Identify which cell holds the provided text, then report its (X, Y) central coordinate. 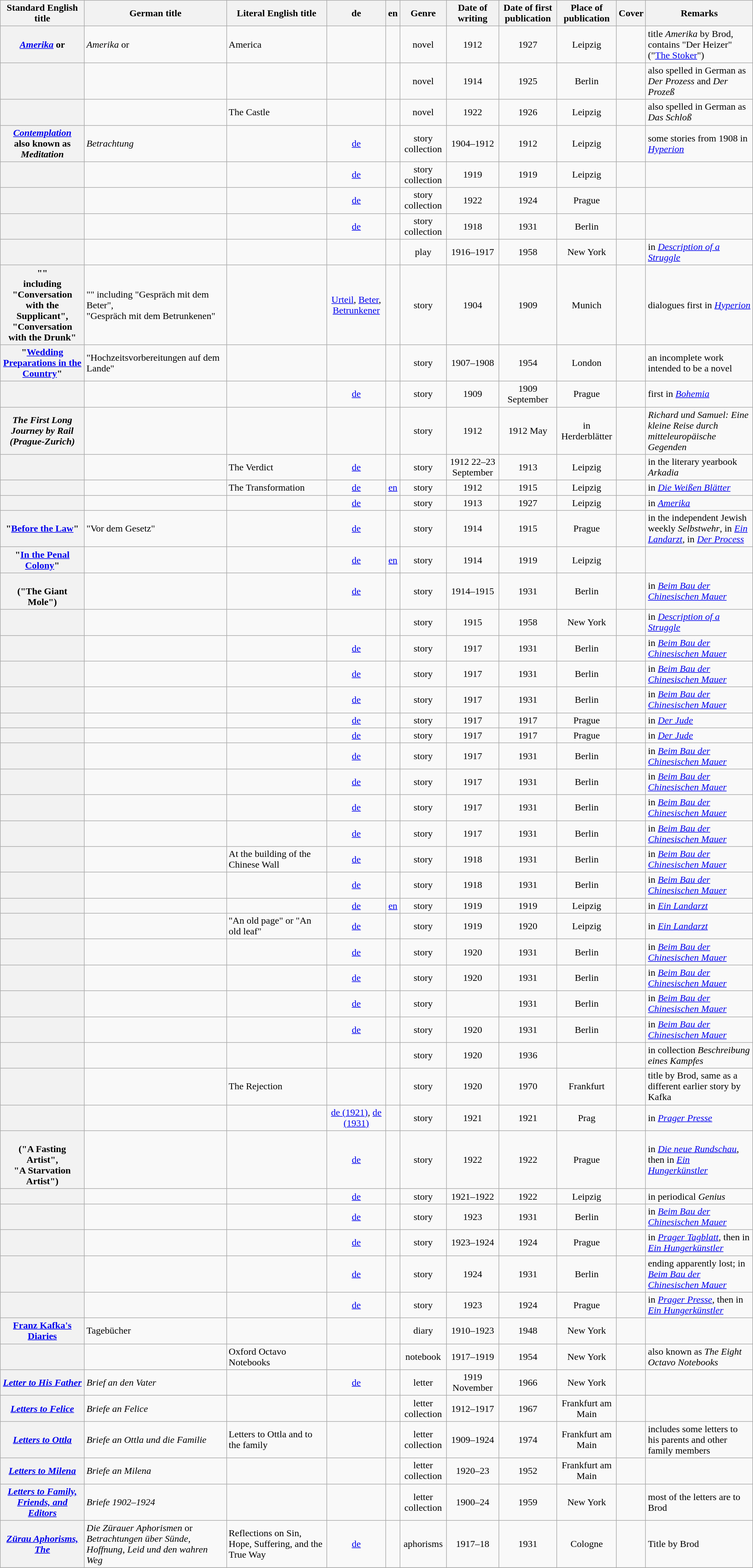
1921–1922 (473, 1196)
Betrachtung (155, 143)
diary (423, 1331)
Genre (423, 14)
1967 (528, 1409)
London (587, 363)
Place of publication (587, 14)
Date of writing (473, 14)
Reflections on Sin, Hope, Suffering, and the True Way (276, 1544)
in Prager Tagblatt, then in Ein Hungerkünstler (699, 1243)
Date of first publication (528, 14)
in Die Weißen Blätter (699, 488)
in the independent Jewish weekly Selbstwehr, in Ein Landarzt, in Der Process (699, 529)
in collection Beschreibung eines Kampfes (699, 1055)
Briefe an Milena (155, 1471)
Briefe an Ottla und die Familie (155, 1440)
aphorisms (423, 1544)
de (1921), de (1931) (356, 1118)
1912–1917 (473, 1409)
The Castle (276, 112)
Frankfurt (587, 1087)
Letters to Family, Friends, and Editors (42, 1502)
1904–1912 (473, 143)
Prag (587, 1118)
also known as The Eight Octavo Notebooks (699, 1357)
("The Giant Mole") (42, 591)
in Amerika (699, 503)
play (423, 252)
1919 November (473, 1382)
first in Bohemia (699, 394)
At the building of the Chinese Wall (276, 860)
title Amerika by Brod, contains "Der Heizer" ("The Stoker") (699, 44)
"Wedding Preparations in the Country" (42, 363)
notebook (423, 1357)
some stories from 1908 in Hyperion (699, 143)
America (276, 44)
1909 September (528, 394)
also spelled in German as Das Schloß (699, 112)
in Prager Presse, then in Ein Hungerkünstler (699, 1305)
"Vor dem Gesetz" (155, 529)
Title by Brod (699, 1544)
Cologne (587, 1544)
includes some letters to his parents and other family members (699, 1440)
1916–1917 (473, 252)
1966 (528, 1382)
Standard English title (42, 14)
in the literary yearbook Arkadia (699, 467)
Briefe an Felice (155, 1409)
Munich (587, 305)
Contemplationalso known as Meditation (42, 143)
1936 (528, 1055)
1912 22–23 September (473, 467)
1952 (528, 1471)
"In the Penal Colony" (42, 560)
1907–1908 (473, 363)
1910–1923 (473, 1331)
Letter to His Father (42, 1382)
ending apparently lost; in Beim Bau der Chinesischen Mauer (699, 1274)
1925 (528, 81)
also spelled in German as Der Prozess and Der Prozeß (699, 81)
Remarks (699, 14)
Urteil, Beter, Betrunkener (356, 305)
an incomplete work intended to be a novel (699, 363)
1904 (473, 305)
The First Long Journey by Rail (Prague-Zurich) (42, 431)
The Rejection (276, 1087)
Letters to Felice (42, 1409)
The Transformation (276, 488)
Briefe 1902–1924 (155, 1502)
1923–1924 (473, 1243)
"Hochzeitsvorbereitungen auf dem Lande" (155, 363)
1917–18 (473, 1544)
Literal English title (276, 14)
1900–24 (473, 1502)
1917–1919 (473, 1357)
1909–1924 (473, 1440)
1948 (528, 1331)
1912 May (528, 431)
"An old page" or "An old leaf" (276, 926)
1970 (528, 1087)
Tagebücher (155, 1331)
Franz Kafka's Diaries (42, 1331)
in Die neue Rundschau, then in Ein Hungerkünstler (699, 1160)
""including "Conversation with the Supplicant","Conversation with the Drunk" (42, 305)
German title (155, 14)
1926 (528, 112)
dialogues first in Hyperion (699, 305)
1974 (528, 1440)
1914–1915 (473, 591)
Brief an den Vater (155, 1382)
1959 (528, 1502)
Richard und Samuel: Eine kleine Reise durch mitteleuropäische Gegenden (699, 431)
Oxford Octavo Notebooks (276, 1357)
Letters to Ottla (42, 1440)
1920–23 (473, 1471)
title by Brod, same as a different earlier story by Kafka (699, 1087)
most of the letters are to Brod (699, 1502)
The Verdict (276, 467)
Die Zürauer Aphorismen or Betrachtungen über Sünde, Hoffnung, Leid und den wahren Weg (155, 1544)
"" including "Gespräch mit dem Beter","Gespräch mit dem Betrunkenen" (155, 305)
Letters to Milena (42, 1471)
letter (423, 1382)
"Before the Law" (42, 529)
Letters to Ottla and to the family (276, 1440)
in periodical Genius (699, 1196)
("A Fasting Artist","A Starvation Artist") (42, 1160)
Cover (631, 14)
Zürau Aphorisms, The (42, 1544)
in Herderblätter (587, 431)
in Prager Presse (699, 1118)
